Find where the given text appears and provide that cell's center as (X, Y) coordinate. 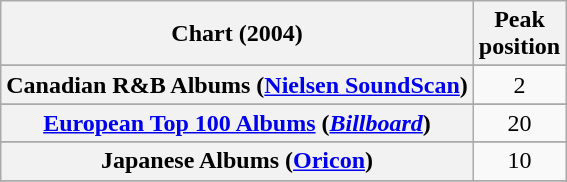
Chart (2004) (238, 34)
European Top 100 Albums (Billboard) (238, 123)
20 (519, 123)
Peakposition (519, 34)
Japanese Albums (Oricon) (238, 161)
2 (519, 85)
Canadian R&B Albums (Nielsen SoundScan) (238, 85)
10 (519, 161)
